From the cell containing the given text, extract its center point as (x, y) coordinate. 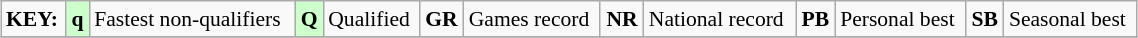
NR (622, 19)
Q (309, 19)
National record (720, 19)
q (78, 19)
Seasonal best (1070, 19)
Qualified (371, 19)
SB (985, 19)
PB (816, 19)
KEY: (34, 19)
Fastest non-qualifiers (192, 19)
GR (442, 19)
Games record (532, 19)
Personal best (900, 19)
